Extract the (X, Y) coordinate from the center of the cell holding the provided text.  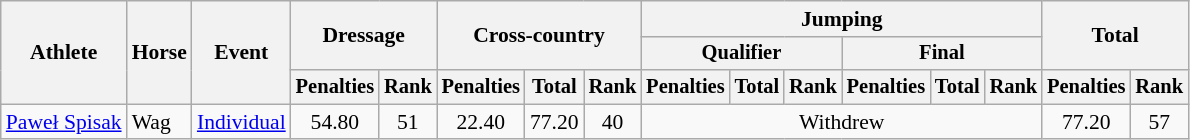
Cross-country (540, 36)
54.80 (335, 122)
51 (408, 122)
Paweł Spisak (64, 122)
Jumping (842, 19)
Horse (160, 52)
Event (242, 52)
Withdrew (842, 122)
22.40 (481, 122)
Individual (242, 122)
57 (1159, 122)
Wag (160, 122)
Final (942, 54)
40 (613, 122)
Dressage (364, 36)
Athlete (64, 52)
Qualifier (741, 54)
